For the text-containing cell, return its midpoint in [x, y] coordinate format. 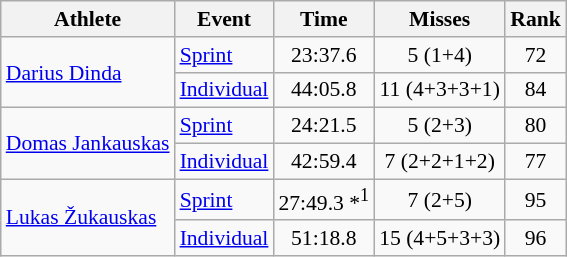
27:49.3 *1 [324, 200]
51:18.8 [324, 239]
Time [324, 19]
Rank [536, 19]
7 (2+2+1+2) [440, 162]
Misses [440, 19]
7 (2+5) [440, 200]
42:59.4 [324, 162]
5 (2+3) [440, 126]
Event [224, 19]
Athlete [88, 19]
Lukas Žukauskas [88, 218]
84 [536, 90]
Domas Jankauskas [88, 144]
95 [536, 200]
23:37.6 [324, 55]
5 (1+4) [440, 55]
44:05.8 [324, 90]
96 [536, 239]
77 [536, 162]
24:21.5 [324, 126]
15 (4+5+3+3) [440, 239]
11 (4+3+3+1) [440, 90]
72 [536, 55]
80 [536, 126]
Darius Dinda [88, 72]
